For the text-containing cell, return its midpoint in [X, Y] coordinate format. 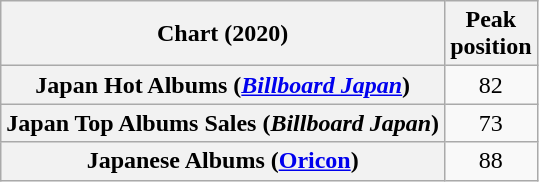
Chart (2020) [223, 34]
Peakposition [491, 34]
73 [491, 123]
Japan Hot Albums (Billboard Japan) [223, 85]
88 [491, 161]
Japan Top Albums Sales (Billboard Japan) [223, 123]
Japanese Albums (Oricon) [223, 161]
82 [491, 85]
